Find where the given text appears and provide that cell's center as (X, Y) coordinate. 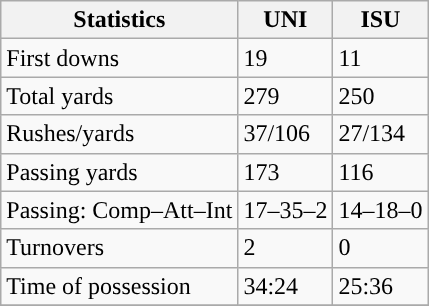
0 (380, 248)
279 (286, 96)
2 (286, 248)
17–35–2 (286, 210)
UNI (286, 20)
250 (380, 96)
37/106 (286, 134)
14–18–0 (380, 210)
ISU (380, 20)
173 (286, 172)
19 (286, 58)
34:24 (286, 286)
Rushes/yards (120, 134)
Total yards (120, 96)
First downs (120, 58)
25:36 (380, 286)
27/134 (380, 134)
Statistics (120, 20)
116 (380, 172)
Turnovers (120, 248)
Passing yards (120, 172)
Time of possession (120, 286)
Passing: Comp–Att–Int (120, 210)
11 (380, 58)
